From the cell containing the given text, extract its center point as (X, Y) coordinate. 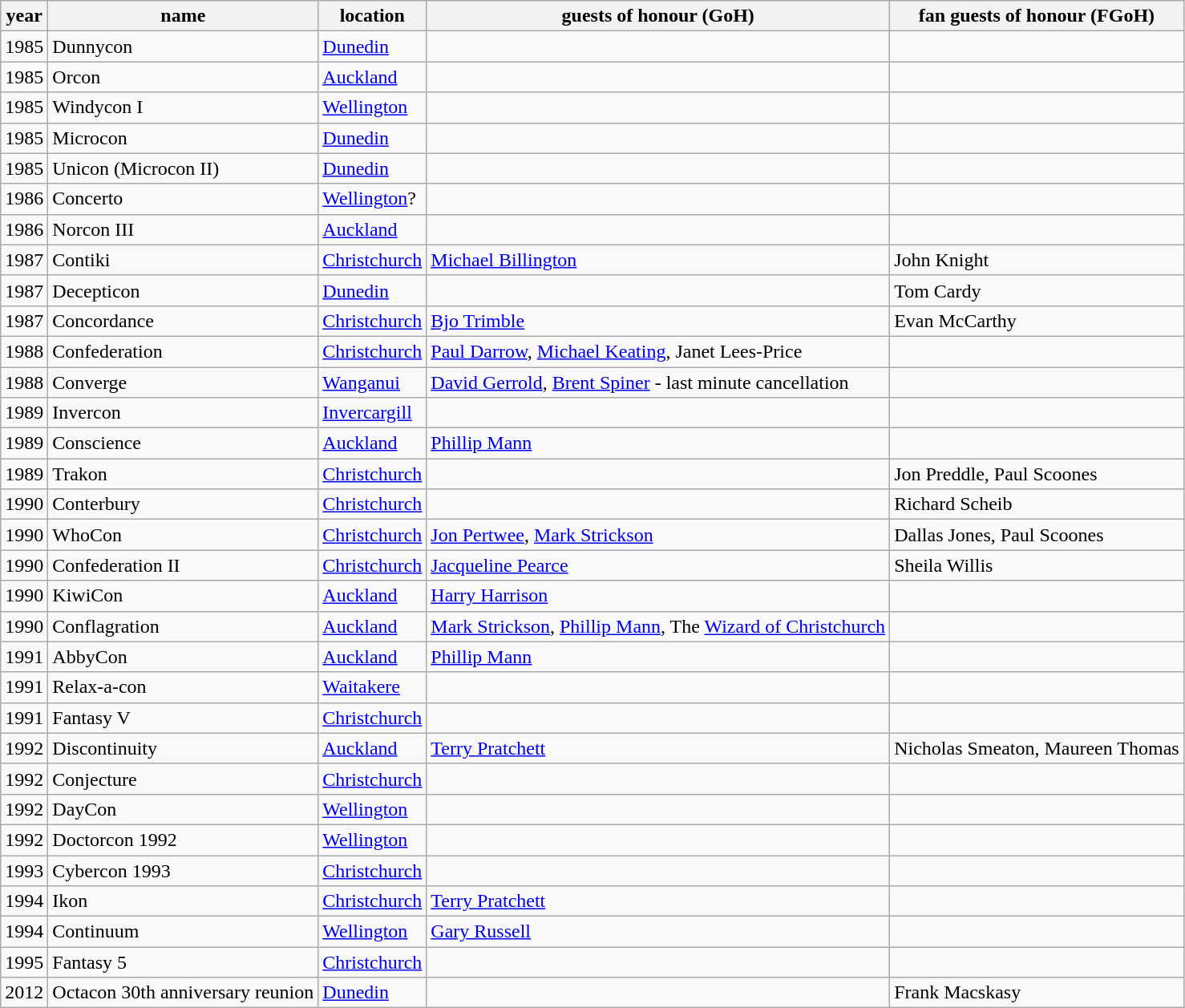
Nicholas Smeaton, Maureen Thomas (1037, 748)
Contiki (183, 260)
Harry Harrison (658, 596)
Fantasy V (183, 718)
KiwiCon (183, 596)
Concordance (183, 321)
Decepticon (183, 290)
Conflagration (183, 626)
DayCon (183, 809)
Discontinuity (183, 748)
Octacon 30th anniversary reunion (183, 993)
Jacqueline Pearce (658, 565)
name (183, 16)
Paul Darrow, Michael Keating, Janet Lees-Price (658, 351)
1993 (24, 870)
Michael Billington (658, 260)
Conscience (183, 443)
Gary Russell (658, 932)
Confederation II (183, 565)
John Knight (1037, 260)
Invercargill (372, 413)
Mark Strickson, Phillip Mann, The Wizard of Christchurch (658, 626)
Unicon (Microcon II) (183, 168)
Frank Macskasy (1037, 993)
Cybercon 1993 (183, 870)
Windycon I (183, 107)
Jon Pertwee, Mark Strickson (658, 535)
year (24, 16)
Orcon (183, 77)
Confederation (183, 351)
Converge (183, 383)
Wellington? (372, 199)
Relax-a-con (183, 687)
Microcon (183, 138)
Evan McCarthy (1037, 321)
Jon Preddle, Paul Scoones (1037, 474)
Invercon (183, 413)
Norcon III (183, 229)
Conterbury (183, 504)
Dallas Jones, Paul Scoones (1037, 535)
Tom Cardy (1037, 290)
Richard Scheib (1037, 504)
Fantasy 5 (183, 962)
fan guests of honour (FGoH) (1037, 16)
Bjo Trimble (658, 321)
Doctorcon 1992 (183, 840)
guests of honour (GoH) (658, 16)
Continuum (183, 932)
Wanganui (372, 383)
Sheila Willis (1037, 565)
AbbyCon (183, 657)
Ikon (183, 901)
Dunnycon (183, 47)
David Gerrold, Brent Spiner - last minute cancellation (658, 383)
WhoCon (183, 535)
Trakon (183, 474)
Concerto (183, 199)
2012 (24, 993)
1995 (24, 962)
Conjecture (183, 779)
Waitakere (372, 687)
location (372, 16)
